Identify which cell holds the provided text, then report its (x, y) central coordinate. 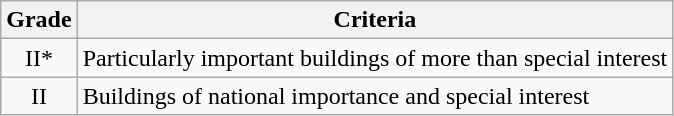
Buildings of national importance and special interest (375, 96)
II (39, 96)
Criteria (375, 20)
II* (39, 58)
Particularly important buildings of more than special interest (375, 58)
Grade (39, 20)
